Determine the (X, Y) coordinate at the center of the cell enclosing the given text.  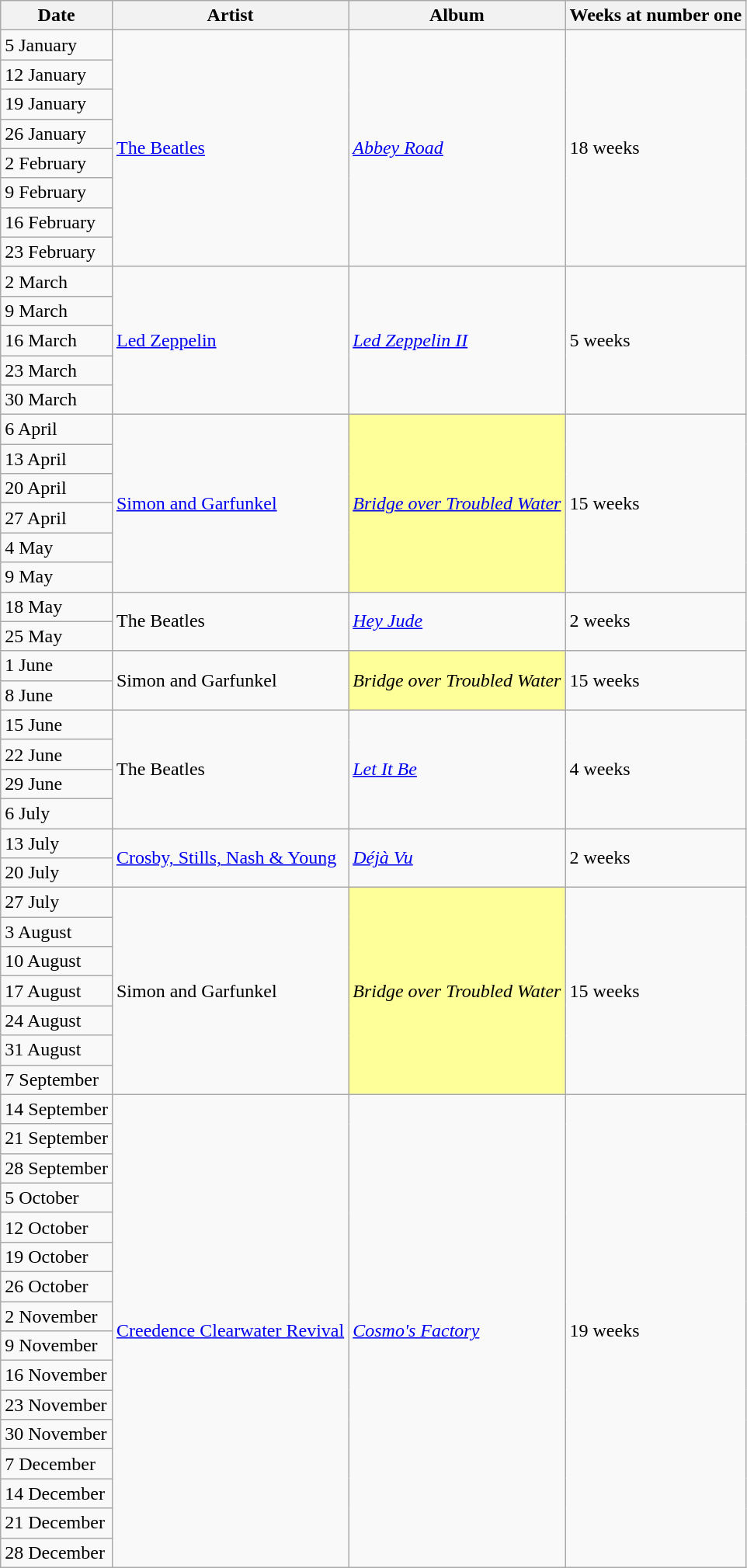
Led Zeppelin (230, 340)
9 February (57, 193)
4 weeks (655, 769)
9 March (57, 311)
22 June (57, 754)
23 November (57, 1405)
5 January (57, 45)
19 January (57, 104)
5 weeks (655, 340)
18 weeks (655, 148)
Date (57, 16)
Weeks at number one (655, 16)
12 January (57, 75)
6 July (57, 813)
7 December (57, 1464)
21 September (57, 1139)
23 March (57, 370)
20 July (57, 873)
Led Zeppelin II (457, 340)
Hey Jude (457, 621)
12 October (57, 1227)
2 March (57, 281)
13 April (57, 459)
4 May (57, 548)
Déjà Vu (457, 857)
Cosmo's Factory (457, 1331)
16 November (57, 1375)
21 December (57, 1523)
Creedence Clearwater Revival (230, 1331)
14 December (57, 1493)
19 weeks (655, 1331)
23 February (57, 252)
25 May (57, 636)
7 September (57, 1080)
14 September (57, 1109)
17 August (57, 991)
3 August (57, 932)
16 February (57, 222)
6 April (57, 429)
31 August (57, 1050)
16 March (57, 340)
20 April (57, 488)
13 July (57, 843)
27 April (57, 518)
10 August (57, 961)
Artist (230, 16)
27 July (57, 902)
2 November (57, 1316)
24 August (57, 1020)
28 December (57, 1552)
15 June (57, 725)
26 October (57, 1286)
8 June (57, 695)
Crosby, Stills, Nash & Young (230, 857)
Album (457, 16)
29 June (57, 784)
2 February (57, 163)
5 October (57, 1198)
Abbey Road (457, 148)
30 March (57, 400)
Let It Be (457, 769)
30 November (57, 1434)
1 June (57, 666)
18 May (57, 607)
9 May (57, 577)
19 October (57, 1257)
28 September (57, 1168)
9 November (57, 1346)
26 January (57, 134)
